For the text-containing cell, return its midpoint in [X, Y] coordinate format. 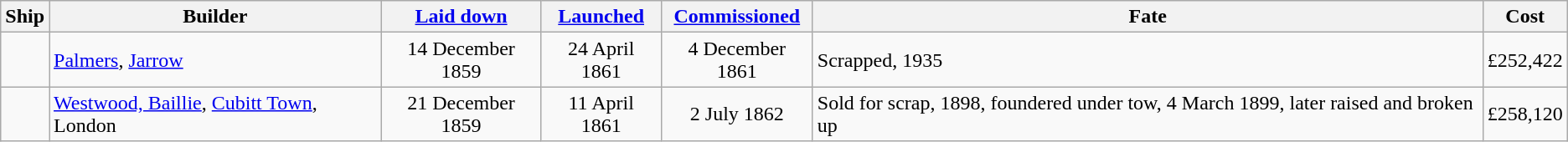
Commissioned [737, 17]
2 July 1862 [737, 114]
£252,422 [1524, 60]
4 December 1861 [737, 60]
Launched [601, 17]
Ship [25, 17]
Palmers, Jarrow [216, 60]
Scrapped, 1935 [1148, 60]
Westwood, Baillie, Cubitt Town, London [216, 114]
24 April 1861 [601, 60]
Sold for scrap, 1898, foundered under tow, 4 March 1899, later raised and broken up [1148, 114]
21 December 1859 [461, 114]
Builder [216, 17]
Laid down [461, 17]
14 December 1859 [461, 60]
Cost [1524, 17]
£258,120 [1524, 114]
11 April 1861 [601, 114]
Fate [1148, 17]
